From the cell containing the given text, extract its center point as [x, y] coordinate. 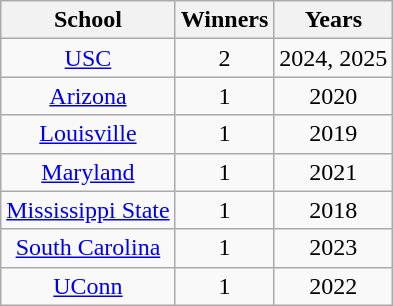
Mississippi State [88, 210]
Winners [224, 20]
2018 [334, 210]
2021 [334, 172]
Louisville [88, 134]
2019 [334, 134]
South Carolina [88, 248]
2022 [334, 286]
2 [224, 58]
School [88, 20]
2020 [334, 96]
USC [88, 58]
UConn [88, 286]
Maryland [88, 172]
Arizona [88, 96]
Years [334, 20]
2023 [334, 248]
2024, 2025 [334, 58]
